Capture the cell that displays the provided text and extract its (x, y) central coordinate. 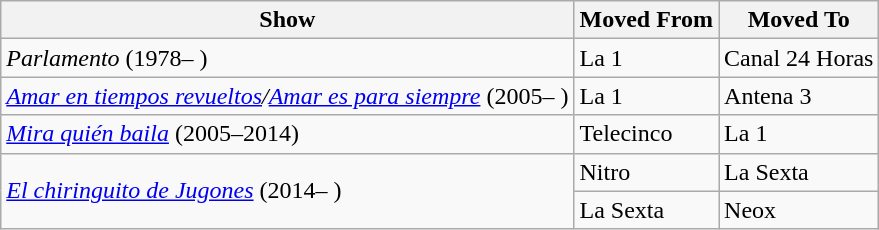
Parlamento (1978– ) (288, 58)
Moved From (646, 20)
Nitro (646, 172)
Neox (799, 210)
Canal 24 Horas (799, 58)
El chiringuito de Jugones (2014– ) (288, 191)
Show (288, 20)
Amar en tiempos revueltos/Amar es para siempre (2005– ) (288, 96)
Moved To (799, 20)
Mira quién baila (2005–2014) (288, 134)
Antena 3 (799, 96)
Telecinco (646, 134)
